Extract the [x, y] coordinate from the center of the cell holding the provided text.  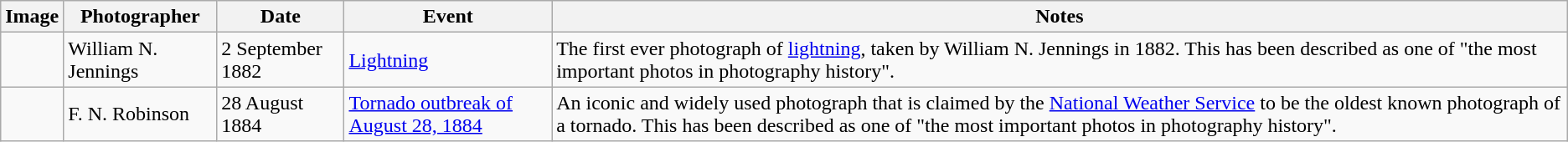
Lightning [448, 60]
Image [32, 17]
Notes [1060, 17]
Date [281, 17]
2 September 1882 [281, 60]
28 August 1884 [281, 114]
William N. Jennings [141, 60]
Event [448, 17]
F. N. Robinson [141, 114]
Photographer [141, 17]
Tornado outbreak of August 28, 1884 [448, 114]
